From the cell containing the given text, extract its center point as (X, Y) coordinate. 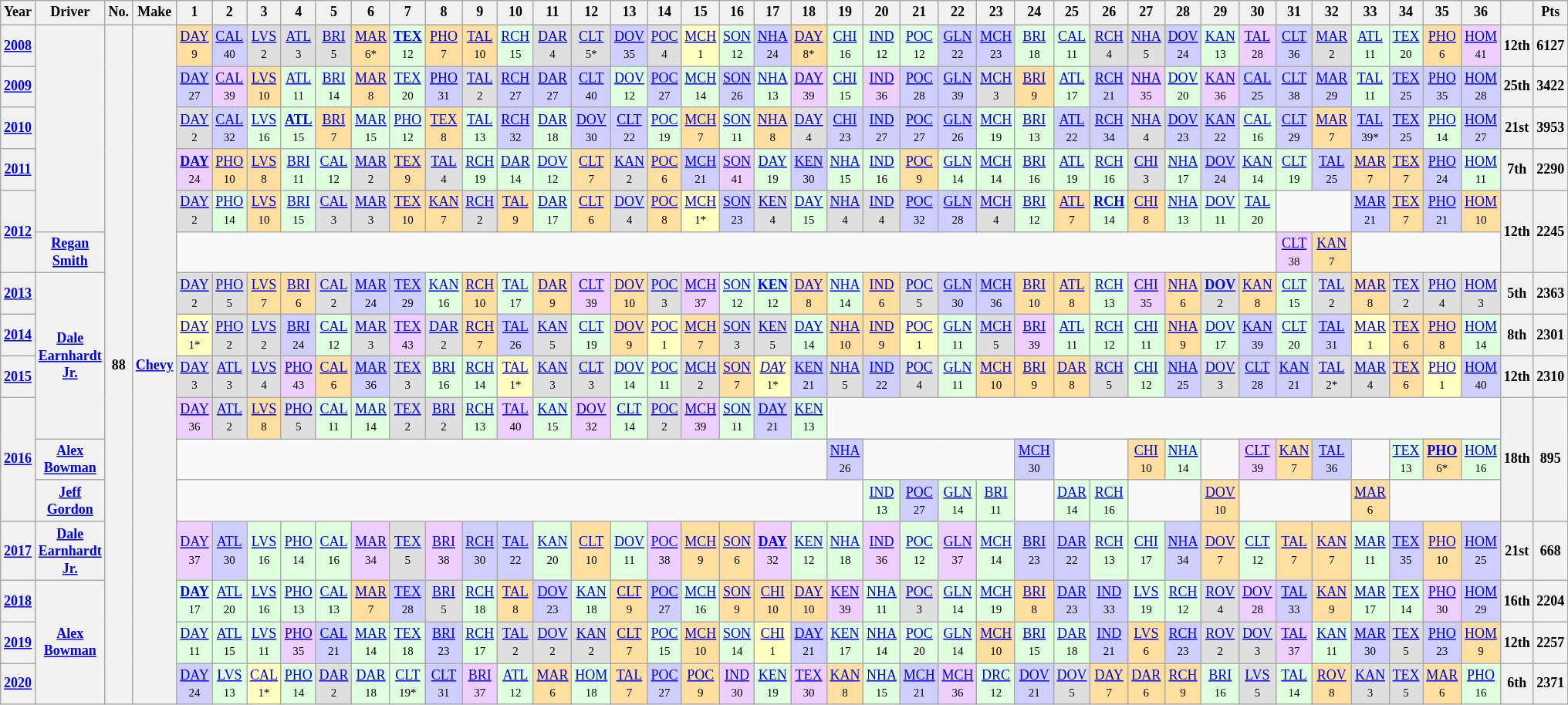
HOM10 (1482, 211)
IND22 (882, 376)
HOM11 (1482, 170)
28 (1183, 12)
NHA6 (1183, 294)
DAY9 (194, 46)
IND13 (882, 501)
MAR11 (1370, 551)
IND33 (1110, 601)
DAY4 (809, 128)
ATL7 (1072, 211)
SON9 (738, 601)
Chevy (154, 364)
KEN4 (772, 211)
IND27 (882, 128)
SON26 (738, 87)
CAL13 (333, 601)
PHO2 (230, 336)
CLT6 (591, 211)
GLN30 (958, 294)
DAY32 (772, 551)
RCH18 (480, 601)
LVS19 (1147, 601)
MAR29 (1332, 87)
CLT29 (1294, 128)
IND12 (882, 46)
CAL39 (230, 87)
CHI16 (845, 46)
GLN28 (958, 211)
TEX12 (407, 46)
88 (119, 364)
TEX28 (407, 601)
RCH21 (1110, 87)
ATL2 (230, 418)
POC28 (919, 87)
DAY37 (194, 551)
2014 (19, 336)
TEX29 (407, 294)
DOV5 (1072, 684)
DOV28 (1258, 601)
4 (298, 12)
HOM41 (1482, 46)
DAR23 (1072, 601)
MCH5 (996, 336)
CLT10 (591, 551)
12 (591, 12)
TAL14 (1294, 684)
ATL12 (515, 684)
KAN21 (1294, 376)
NHA8 (772, 128)
PHO13 (298, 601)
3 (264, 12)
DAY10 (809, 601)
KAN18 (591, 601)
CAL32 (230, 128)
Jeff Gordon (69, 501)
TEX14 (1406, 601)
CLT19* (407, 684)
ROV2 (1221, 643)
18 (809, 12)
DAY27 (194, 87)
ATL30 (230, 551)
8th (1517, 336)
1 (194, 12)
CLT20 (1294, 336)
CHI11 (1147, 336)
HOM28 (1482, 87)
TAL37 (1294, 643)
PHO24 (1442, 170)
2310 (1551, 376)
BRI39 (1034, 336)
16 (738, 12)
RCH7 (480, 336)
POC11 (664, 376)
RCH30 (480, 551)
19 (845, 12)
RCH19 (480, 170)
8 (444, 12)
2010 (19, 128)
2257 (1551, 643)
2019 (19, 643)
NHA9 (1183, 336)
GLN26 (958, 128)
29 (1221, 12)
DOV4 (630, 211)
BRI14 (333, 87)
20 (882, 12)
ATL19 (1072, 170)
NHA24 (772, 46)
RCH27 (515, 87)
TEX3 (407, 376)
POC32 (919, 211)
NHA17 (1183, 170)
SON23 (738, 211)
MCH1* (701, 211)
3953 (1551, 128)
TAL28 (1258, 46)
PHO21 (1442, 211)
KAN5 (553, 336)
HOM40 (1482, 376)
21 (919, 12)
2290 (1551, 170)
TEX43 (407, 336)
HOM27 (1482, 128)
KAN11 (1332, 643)
POC8 (664, 211)
MAR24 (371, 294)
DOV17 (1221, 336)
MCH23 (996, 46)
PHO4 (1442, 294)
CLT40 (591, 87)
MCH4 (996, 211)
TAL4 (444, 170)
KEN39 (845, 601)
RCH5 (1110, 376)
KEN19 (772, 684)
TAL25 (1332, 170)
2016 (19, 460)
PHO12 (407, 128)
MAR36 (371, 376)
No. (119, 12)
KAN15 (553, 418)
CLT22 (630, 128)
Pts (1551, 12)
KEN5 (772, 336)
2301 (1551, 336)
Regan Smith (69, 252)
TAL8 (515, 601)
DOV20 (1183, 87)
DAY8 (809, 294)
MCH39 (701, 418)
DAY15 (809, 211)
6th (1517, 684)
GLN39 (958, 87)
6127 (1551, 46)
POC20 (919, 643)
NHA35 (1147, 87)
TAL20 (1258, 211)
DAY8* (809, 46)
ROV8 (1332, 684)
PHO7 (444, 46)
HOM9 (1482, 643)
IND4 (882, 211)
2011 (19, 170)
6 (371, 12)
2015 (19, 376)
35 (1442, 12)
DAY11 (194, 643)
PHO31 (444, 87)
TAL31 (1332, 336)
CHI8 (1147, 211)
CLT14 (630, 418)
2204 (1551, 601)
SON14 (738, 643)
DOV35 (630, 46)
TAL17 (515, 294)
TAL1* (515, 376)
TAL9 (515, 211)
DAR27 (553, 87)
NHA25 (1183, 376)
DAY14 (809, 336)
PHO1 (1442, 376)
TEX10 (407, 211)
DAY19 (772, 170)
POC2 (664, 418)
CLT5* (591, 46)
HOM16 (1482, 460)
HOM3 (1482, 294)
BRI7 (333, 128)
KEN30 (809, 170)
MCH2 (701, 376)
2013 (19, 294)
KAN9 (1332, 601)
3422 (1551, 87)
DAR4 (553, 46)
PHO30 (1442, 601)
DAY39 (809, 87)
HOM18 (591, 684)
BRI2 (444, 418)
10 (515, 12)
DAY3 (194, 376)
34 (1406, 12)
RCH32 (515, 128)
IND21 (1110, 643)
GLN37 (958, 551)
CHI17 (1147, 551)
Driver (69, 12)
TEX35 (1406, 551)
CAL40 (230, 46)
TEX30 (809, 684)
TAL26 (515, 336)
RCH2 (480, 211)
MCH37 (701, 294)
POC5 (919, 294)
CAL3 (333, 211)
MCH16 (701, 601)
KAN22 (1221, 128)
PHO43 (298, 376)
33 (1370, 12)
MAR34 (371, 551)
TAL39* (1370, 128)
9 (480, 12)
RCH23 (1183, 643)
668 (1551, 551)
CAL1* (264, 684)
2008 (19, 46)
KAN16 (444, 294)
15 (701, 12)
RCH4 (1110, 46)
2371 (1551, 684)
LVS6 (1147, 643)
CHI3 (1147, 170)
BRI18 (1034, 46)
CAL6 (333, 376)
LVS5 (1258, 684)
14 (664, 12)
DAY7 (1110, 684)
HOM14 (1482, 336)
DOV14 (630, 376)
TAL36 (1332, 460)
CLT3 (591, 376)
7th (1517, 170)
18th (1517, 460)
TAL10 (480, 46)
CLT9 (630, 601)
DRC12 (996, 684)
BRI12 (1034, 211)
MCH30 (1034, 460)
LVS7 (264, 294)
CLT15 (1294, 294)
CHI12 (1147, 376)
SON3 (738, 336)
TAL33 (1294, 601)
PHO6* (1442, 460)
TAL2* (1332, 376)
POC6 (664, 170)
CLT12 (1258, 551)
32 (1332, 12)
DOV30 (591, 128)
DAR8 (1072, 376)
TAL13 (480, 128)
MAR21 (1370, 211)
DAY17 (194, 601)
TEX8 (444, 128)
27 (1147, 12)
2018 (19, 601)
RCH15 (515, 46)
DOV9 (630, 336)
POC15 (664, 643)
BRI24 (298, 336)
ATL22 (1072, 128)
5 (333, 12)
RCH10 (480, 294)
DAY36 (194, 418)
30 (1258, 12)
KAN36 (1221, 87)
CHI1 (772, 643)
CAL21 (333, 643)
KAN20 (553, 551)
LVS4 (264, 376)
Year (19, 12)
MCH1 (701, 46)
2020 (19, 684)
2017 (19, 551)
2 (230, 12)
KAN39 (1258, 336)
DAR22 (1072, 551)
HOM29 (1482, 601)
TAL22 (515, 551)
26 (1110, 12)
36 (1482, 12)
CLT28 (1258, 376)
TEX13 (1406, 460)
CLT36 (1294, 46)
IND6 (882, 294)
GLN22 (958, 46)
BRI37 (480, 684)
25 (1072, 12)
LVS11 (264, 643)
CHI15 (845, 87)
MCH3 (996, 87)
TAL40 (515, 418)
MAR6* (371, 46)
16th (1517, 601)
2245 (1551, 231)
BRI10 (1034, 294)
LVS13 (230, 684)
RCH34 (1110, 128)
HOM25 (1482, 551)
MAR17 (1370, 601)
ATL20 (230, 601)
2012 (19, 231)
DOV7 (1221, 551)
CHI35 (1147, 294)
NHA11 (882, 601)
NHA10 (845, 336)
NHA18 (845, 551)
31 (1294, 12)
NHA34 (1183, 551)
TEX18 (407, 643)
Make (154, 12)
ATL17 (1072, 87)
POC19 (664, 128)
TEX9 (407, 170)
13 (630, 12)
2363 (1551, 294)
DAR9 (553, 294)
25th (1517, 87)
KAN14 (1258, 170)
KAN13 (1221, 46)
RCH17 (480, 643)
895 (1551, 460)
KEN13 (809, 418)
23 (996, 12)
RCH9 (1183, 684)
BRI8 (1034, 601)
DAR17 (553, 211)
PHO16 (1482, 684)
KEN21 (809, 376)
BRI38 (444, 551)
11 (553, 12)
CAL25 (1258, 87)
PHO23 (1442, 643)
SON6 (738, 551)
IND30 (738, 684)
DAR6 (1147, 684)
22 (958, 12)
TAL11 (1370, 87)
MAR30 (1370, 643)
MAR4 (1370, 376)
MAR1 (1370, 336)
MCH9 (701, 551)
SON7 (738, 376)
IND9 (882, 336)
ROV4 (1221, 601)
PHO6 (1442, 46)
POC38 (664, 551)
17 (772, 12)
CLT31 (444, 684)
CAL2 (333, 294)
SON41 (738, 170)
DOV32 (591, 418)
BRI13 (1034, 128)
KEN17 (845, 643)
5th (1517, 294)
PHO8 (1442, 336)
CHI23 (845, 128)
24 (1034, 12)
MAR15 (371, 128)
2009 (19, 87)
IND16 (882, 170)
DOV21 (1034, 684)
ATL8 (1072, 294)
7 (407, 12)
NHA26 (845, 460)
BRI6 (298, 294)
